Output the [x, y] coordinate of the center of the cell containing the given text.  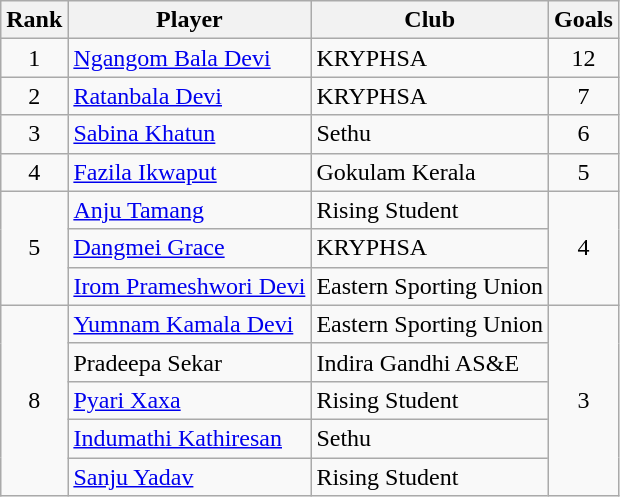
Ratanbala Devi [190, 96]
1 [34, 58]
8 [34, 400]
Player [190, 20]
2 [34, 96]
Club [430, 20]
Ngangom Bala Devi [190, 58]
Anju Tamang [190, 210]
Dangmei Grace [190, 248]
Irom Prameshwori Devi [190, 286]
12 [584, 58]
Pradeepa Sekar [190, 362]
Sabina Khatun [190, 134]
Pyari Xaxa [190, 400]
Indumathi Kathiresan [190, 438]
Rank [34, 20]
Gokulam Kerala [430, 172]
Yumnam Kamala Devi [190, 324]
7 [584, 96]
Sanju Yadav [190, 477]
6 [584, 134]
Indira Gandhi AS&E [430, 362]
Fazila Ikwaput [190, 172]
Goals [584, 20]
